Search for the cell housing the specified text and yield its [x, y] center coordinate. 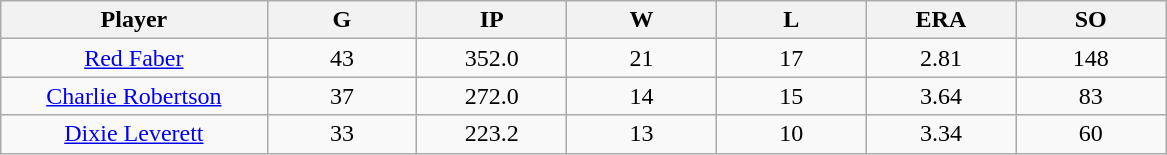
37 [342, 96]
IP [492, 20]
148 [1091, 58]
W [642, 20]
10 [791, 134]
SO [1091, 20]
Red Faber [134, 58]
13 [642, 134]
Charlie Robertson [134, 96]
352.0 [492, 58]
2.81 [941, 58]
3.64 [941, 96]
3.34 [941, 134]
33 [342, 134]
Dixie Leverett [134, 134]
43 [342, 58]
L [791, 20]
272.0 [492, 96]
ERA [941, 20]
17 [791, 58]
15 [791, 96]
G [342, 20]
223.2 [492, 134]
14 [642, 96]
83 [1091, 96]
21 [642, 58]
60 [1091, 134]
Player [134, 20]
